Detect which cell encompasses the target text, then output its (X, Y) center coordinate. 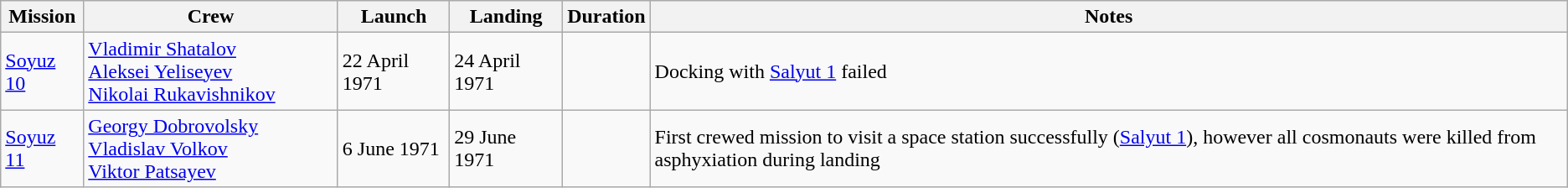
Vladimir Shatalov Aleksei Yeliseyev Nikolai Rukavishnikov (211, 71)
Duration (606, 17)
22 April 1971 (394, 71)
Notes (1109, 17)
Georgy Dobrovolsky Vladislav Volkov Viktor Patsayev (211, 149)
First crewed mission to visit a space station successfully (Salyut 1), however all cosmonauts were killed from asphyxiation during landing (1109, 149)
Landing (506, 17)
29 June 1971 (506, 149)
Docking with Salyut 1 failed (1109, 71)
Crew (211, 17)
6 June 1971 (394, 149)
Mission (42, 17)
Launch (394, 17)
24 April 1971 (506, 71)
Soyuz 10 (42, 71)
Soyuz 11 (42, 149)
